Return the (x, y) coordinate for the center point of the cell that contains the specified text.  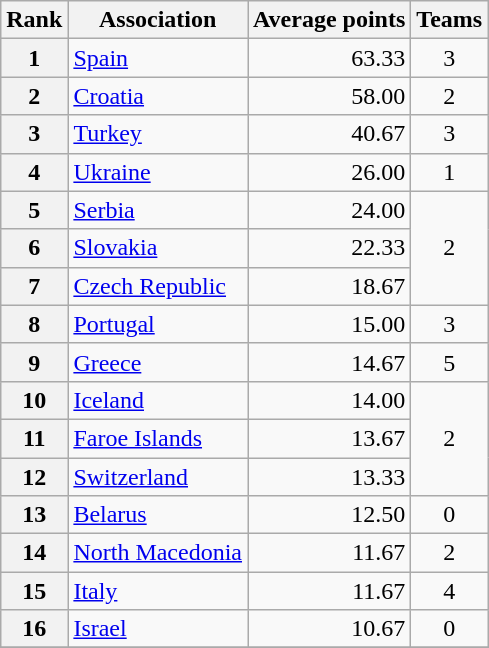
13.67 (330, 438)
Spain (158, 58)
15 (34, 591)
Average points (330, 20)
12 (34, 477)
Italy (158, 591)
Faroe Islands (158, 438)
12.50 (330, 515)
18.67 (330, 286)
Greece (158, 362)
Serbia (158, 210)
North Macedonia (158, 553)
Switzerland (158, 477)
Croatia (158, 96)
Czech Republic (158, 286)
8 (34, 324)
14.67 (330, 362)
Slovakia (158, 248)
10 (34, 400)
14.00 (330, 400)
14 (34, 553)
9 (34, 362)
13.33 (330, 477)
Teams (450, 20)
10.67 (330, 629)
16 (34, 629)
7 (34, 286)
Ukraine (158, 172)
11 (34, 438)
58.00 (330, 96)
Association (158, 20)
15.00 (330, 324)
63.33 (330, 58)
Turkey (158, 134)
Iceland (158, 400)
13 (34, 515)
26.00 (330, 172)
6 (34, 248)
40.67 (330, 134)
Portugal (158, 324)
Rank (34, 20)
22.33 (330, 248)
Israel (158, 629)
Belarus (158, 515)
24.00 (330, 210)
